Return [X, Y] of the center of cell containing provided text 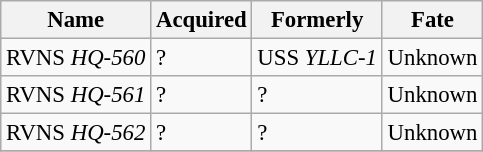
RVNS HQ-561 [76, 95]
RVNS HQ-562 [76, 133]
Fate [432, 20]
Name [76, 20]
Acquired [202, 20]
USS YLLC-1 [317, 58]
Formerly [317, 20]
RVNS HQ-560 [76, 58]
